Return the [X, Y] coordinate for the center point of the cell that contains the specified text.  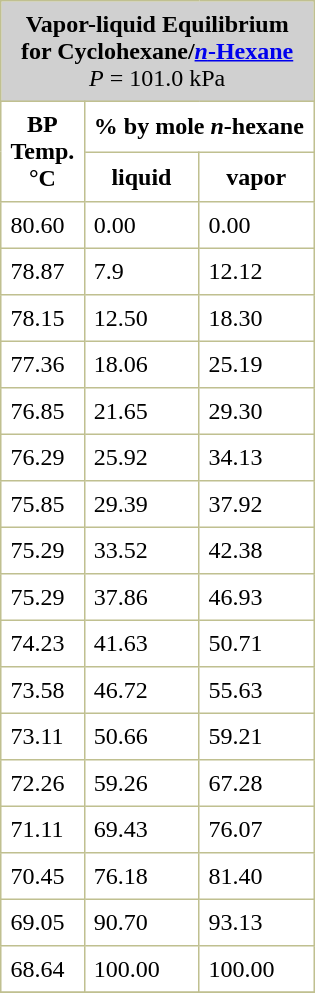
12.12 [256, 271]
75.85 [42, 504]
72.26 [42, 783]
18.30 [256, 318]
29.39 [142, 504]
25.19 [256, 364]
71.11 [42, 829]
vapor [256, 177]
69.05 [42, 922]
70.45 [42, 876]
37.92 [256, 504]
69.43 [142, 829]
25.92 [142, 457]
7.9 [142, 271]
76.07 [256, 829]
46.72 [142, 690]
50.66 [142, 736]
33.52 [142, 550]
78.15 [42, 318]
Vapor-liquid Equilibriumfor Cyclohexane/n-HexaneP = 101.0 kPa [158, 51]
80.60 [42, 225]
12.50 [142, 318]
liquid [142, 177]
34.13 [256, 457]
73.11 [42, 736]
29.30 [256, 411]
76.29 [42, 457]
55.63 [256, 690]
68.64 [42, 969]
67.28 [256, 783]
21.65 [142, 411]
18.06 [142, 364]
42.38 [256, 550]
73.58 [42, 690]
90.70 [142, 922]
59.26 [142, 783]
50.71 [256, 643]
46.93 [256, 597]
78.87 [42, 271]
59.21 [256, 736]
41.63 [142, 643]
76.85 [42, 411]
BPTemp.°C [42, 151]
76.18 [142, 876]
77.36 [42, 364]
81.40 [256, 876]
74.23 [42, 643]
93.13 [256, 922]
% by mole n-hexane [199, 126]
37.86 [142, 597]
